Pinpoint the cell where the given text exists, returning its (X, Y) midpoint coordinate. 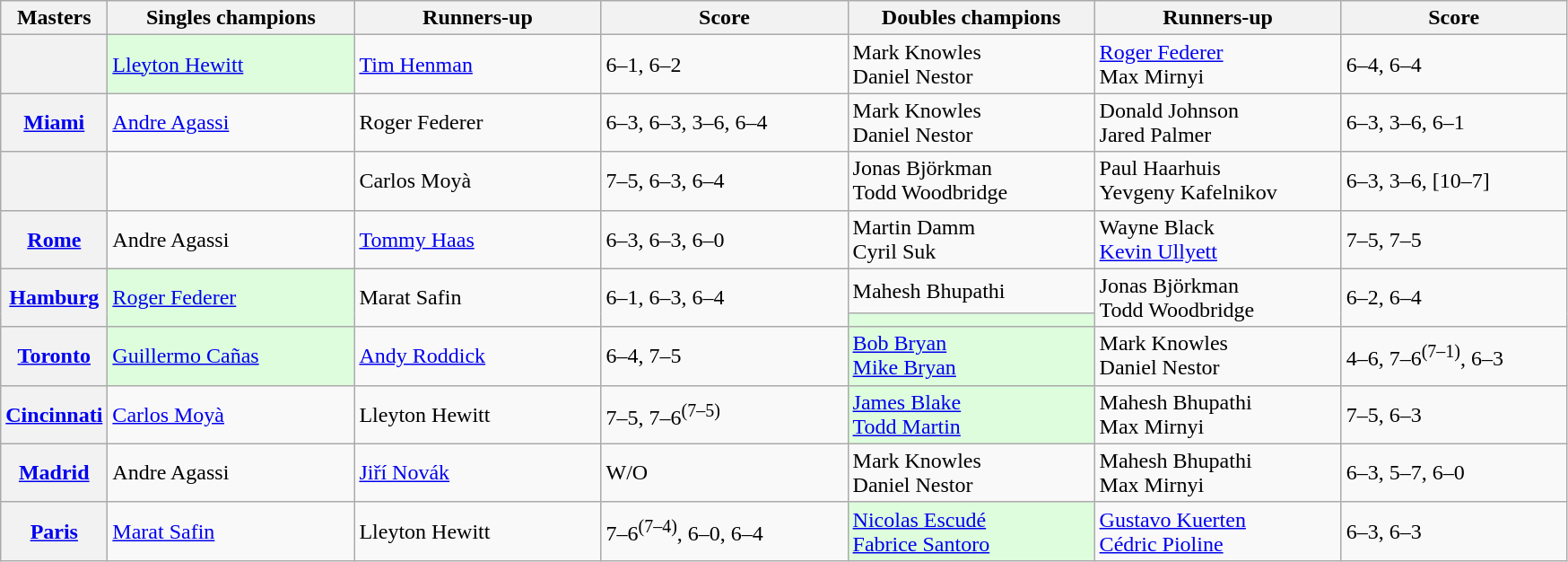
6–4, 7–5 (725, 356)
Mahesh Bhupathi (971, 291)
Doubles champions (971, 18)
Tommy Haas (477, 239)
6–3, 5–7, 6–0 (1453, 472)
7–5, 6–3 (1453, 415)
Gustavo Kuerten Cédric Pioline (1218, 531)
Toronto (54, 356)
Martin Damm Cyril Suk (971, 239)
W/O (725, 472)
Bob Bryan Mike Bryan (971, 356)
6–3, 3–6, 6–1 (1453, 122)
Rome (54, 239)
Miami (54, 122)
6–3, 6–3, 6–0 (725, 239)
6–1, 6–3, 6–4 (725, 298)
James Blake Todd Martin (971, 415)
6–4, 6–4 (1453, 65)
Guillermo Cañas (231, 356)
6–3, 3–6, [10–7] (1453, 181)
Madrid (54, 472)
4–6, 7–6(7–1), 6–3 (1453, 356)
7–6(7–4), 6–0, 6–4 (725, 531)
6–2, 6–4 (1453, 298)
Paul Haarhuis Yevgeny Kafelnikov (1218, 181)
Masters (54, 18)
Nicolas Escudé Fabrice Santoro (971, 531)
Hamburg (54, 298)
Paris (54, 531)
6–3, 6–3 (1453, 531)
Jiří Novák (477, 472)
Tim Henman (477, 65)
7–5, 7–6(7–5) (725, 415)
Andy Roddick (477, 356)
Singles champions (231, 18)
Wayne Black Kevin Ullyett (1218, 239)
6–1, 6–2 (725, 65)
7–5, 6–3, 6–4 (725, 181)
6–3, 6–3, 3–6, 6–4 (725, 122)
7–5, 7–5 (1453, 239)
Donald Johnson Jared Palmer (1218, 122)
Cincinnati (54, 415)
Roger Federer Max Mirnyi (1218, 65)
